Scan for the cell matching the given text and deliver its [x, y] coordinate at center. 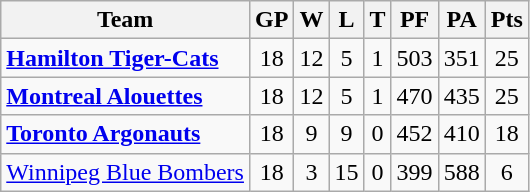
PA [462, 20]
PF [414, 20]
351 [462, 58]
503 [414, 58]
Team [126, 20]
Hamilton Tiger-Cats [126, 58]
399 [414, 172]
Montreal Alouettes [126, 96]
6 [506, 172]
Toronto Argonauts [126, 134]
GP [271, 20]
Pts [506, 20]
T [378, 20]
L [346, 20]
410 [462, 134]
452 [414, 134]
470 [414, 96]
W [312, 20]
3 [312, 172]
435 [462, 96]
Winnipeg Blue Bombers [126, 172]
15 [346, 172]
588 [462, 172]
